Detect which cell encompasses the target text, then output its [x, y] center coordinate. 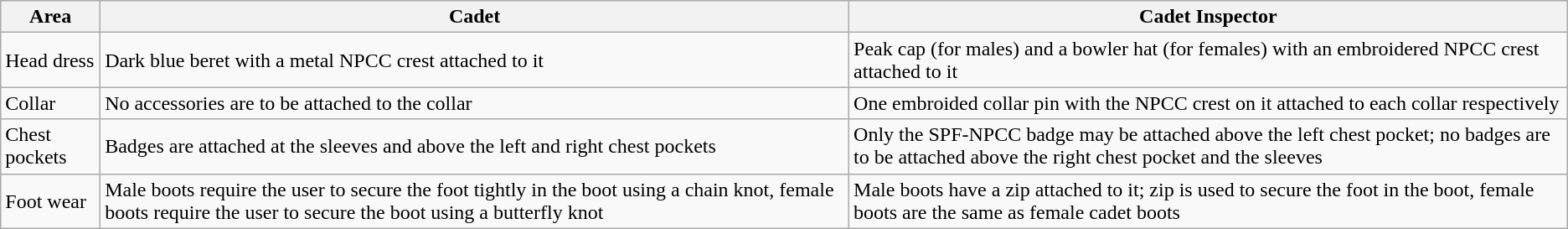
One embroided collar pin with the NPCC crest on it attached to each collar respectively [1209, 103]
Head dress [50, 60]
Only the SPF-NPCC badge may be attached above the left chest pocket; no badges are to be attached above the right chest pocket and the sleeves [1209, 146]
Badges are attached at the sleeves and above the left and right chest pockets [475, 146]
No accessories are to be attached to the collar [475, 103]
Cadet Inspector [1209, 17]
Foot wear [50, 201]
Peak cap (for males) and a bowler hat (for females) with an embroidered NPCC crest attached to it [1209, 60]
Dark blue beret with a metal NPCC crest attached to it [475, 60]
Collar [50, 103]
Male boots have a zip attached to it; zip is used to secure the foot in the boot, female boots are the same as female cadet boots [1209, 201]
Area [50, 17]
Chest pockets [50, 146]
Cadet [475, 17]
